Return (x, y) of the center of cell containing provided text 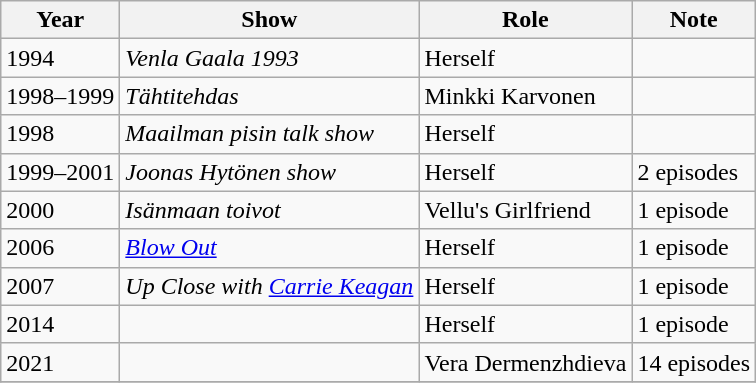
Minkki Karvonen (526, 96)
2006 (60, 248)
Year (60, 20)
2021 (60, 362)
1994 (60, 58)
Tähtitehdas (270, 96)
2000 (60, 210)
2007 (60, 286)
2 episodes (694, 172)
Venla Gaala 1993 (270, 58)
Joonas Hytönen show (270, 172)
14 episodes (694, 362)
Up Close with Carrie Keagan (270, 286)
Maailman pisin talk show (270, 134)
Blow Out (270, 248)
1998–1999 (60, 96)
2014 (60, 324)
1998 (60, 134)
Isänmaan toivot (270, 210)
Note (694, 20)
1999–2001 (60, 172)
Vera Dermenzhdieva (526, 362)
Role (526, 20)
Show (270, 20)
Vellu's Girlfriend (526, 210)
